Identify which cell holds the provided text, then report its [X, Y] central coordinate. 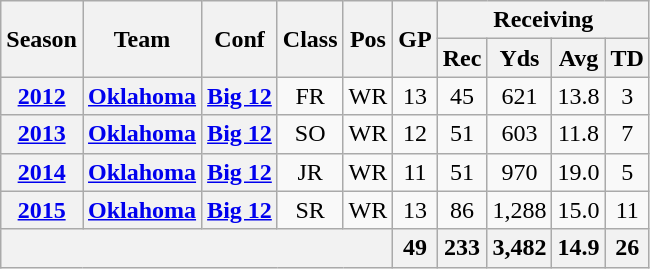
Receiving [543, 20]
19.0 [578, 172]
Season [42, 39]
1,288 [520, 210]
233 [462, 248]
GP [415, 39]
JR [310, 172]
970 [520, 172]
11.8 [578, 134]
2013 [42, 134]
SR [310, 210]
SO [310, 134]
2014 [42, 172]
7 [627, 134]
Team [142, 39]
13.8 [578, 96]
2015 [42, 210]
603 [520, 134]
45 [462, 96]
3 [627, 96]
Rec [462, 58]
621 [520, 96]
26 [627, 248]
49 [415, 248]
FR [310, 96]
Pos [368, 39]
Class [310, 39]
Conf [240, 39]
5 [627, 172]
Yds [520, 58]
Avg [578, 58]
12 [415, 134]
3,482 [520, 248]
86 [462, 210]
TD [627, 58]
14.9 [578, 248]
2012 [42, 96]
15.0 [578, 210]
